For the text-containing cell, return its midpoint in (x, y) coordinate format. 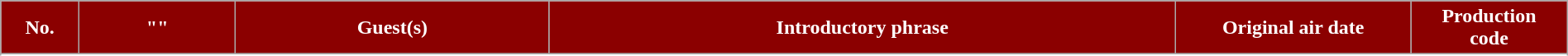
Guest(s) (392, 28)
Introductory phrase (863, 28)
No. (40, 28)
Production code (1489, 28)
"" (157, 28)
Original air date (1293, 28)
